Provide the (X, Y) coordinate of the cell's center where the given text is located.  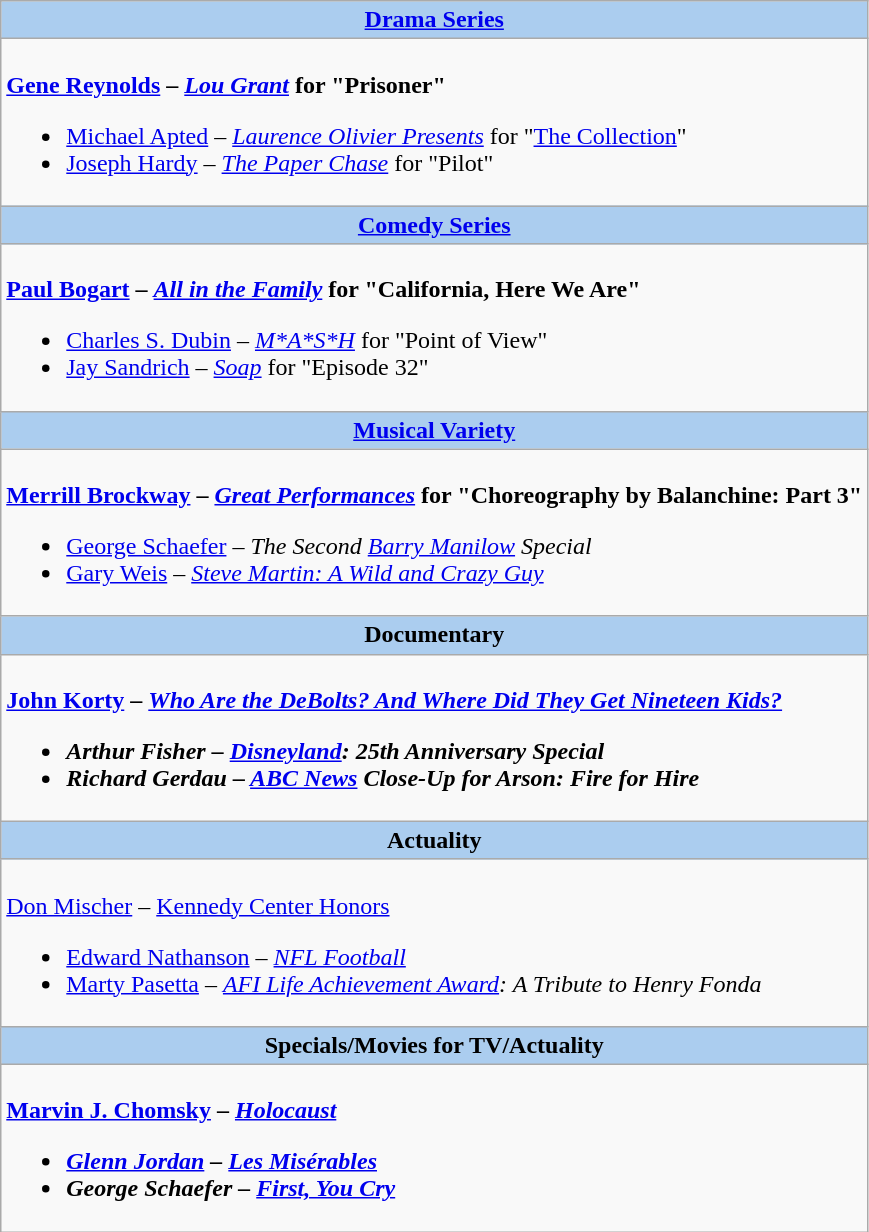
Musical Variety (434, 430)
Gene Reynolds – Lou Grant for "Prisoner"Michael Apted – Laurence Olivier Presents for "The Collection"Joseph Hardy – The Paper Chase for "Pilot" (434, 122)
Drama Series (434, 20)
Marvin J. Chomsky – HolocaustGlenn Jordan – Les MisérablesGeorge Schaefer – First, You Cry (434, 1148)
Specials/Movies for TV/Actuality (434, 1045)
Documentary (434, 635)
Don Mischer – Kennedy Center HonorsEdward Nathanson – NFL FootballMarty Pasetta – AFI Life Achievement Award: A Tribute to Henry Fonda (434, 942)
Actuality (434, 840)
Paul Bogart – All in the Family for "California, Here We Are"Charles S. Dubin – M*A*S*H for "Point of View"Jay Sandrich – Soap for "Episode 32" (434, 328)
Comedy Series (434, 225)
